Output the (X, Y) coordinate of the center of the cell containing the given text.  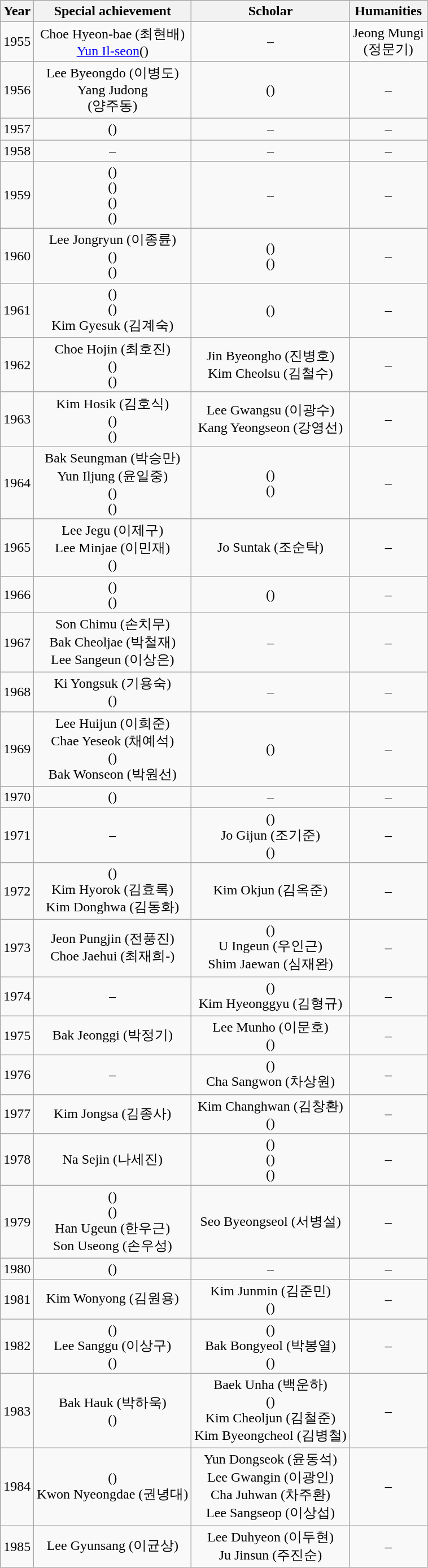
()Kim Hyorok (김효록)Kim Donghwa (김동화) (113, 891)
() ()Han Ugeun (한우근)Son Useong (손우성) (113, 1222)
1981 (17, 1299)
1966 (17, 594)
1982 (17, 1346)
Lee Jegu (이제구)Lee Minjae (이민재) () (113, 548)
Year (17, 11)
Lee Duhyeon (이두현)Ju Jinsun (주진순) (270, 1547)
() () () (270, 1160)
Kim Jongsa (김종사) (113, 1114)
Kim Junmin (김준민) () (270, 1299)
1959 (17, 195)
1979 (17, 1222)
Baek Unha (백운하) ()Kim Cheoljun (김철준)Kim Byeongcheol (김병철) (270, 1410)
1975 (17, 1036)
1985 (17, 1547)
1983 (17, 1410)
Choe Hojin (최호진) () () (113, 365)
Special achievement (113, 11)
1971 (17, 836)
1969 (17, 749)
()Cha Sangwon (차상원) (270, 1075)
Kim Wonyong (김원용) (113, 1299)
1976 (17, 1075)
1962 (17, 365)
()Lee Sanggu (이상구) () (113, 1346)
Son Chimu (손치무)Bak Cheoljae (박철재)Lee Sangeun (이상은) (113, 643)
1972 (17, 891)
() () () () (113, 195)
Lee Gyunsang (이균상) (113, 1547)
Kim Okjun (김옥준) (270, 891)
1978 (17, 1160)
Humanities (388, 11)
1963 (17, 419)
()U Ingeun (우인근)Shim Jaewan (심재완) (270, 947)
1960 (17, 256)
()Kim Hyeonggyu (김형규) (270, 997)
1984 (17, 1487)
Lee Byeongdo (이병도)Yang Judong(양주동) (113, 89)
Jeong Mungi(정문기) (388, 42)
Scholar (270, 11)
1970 (17, 797)
Bak Seungman (박승만)Yun Iljung (윤일중) () () (113, 483)
()Kwon Nyeongdae (권녕대) (113, 1487)
Lee Gwangsu (이광수)Kang Yeongseon (강영선) (270, 419)
1973 (17, 947)
Yun Dongseok (윤동석)Lee Gwangin (이광인)Cha Juhwan (차주환)Lee Sangseop (이상섭) (270, 1487)
1955 (17, 42)
()Bak Bongyeol (박봉열) () (270, 1346)
Kim Changhwan (김창환) () (270, 1114)
()Jo Gijun (조기준) () (270, 836)
1968 (17, 692)
Jeon Pungjin (전풍진)Choe Jaehui (최재희-) (113, 947)
Seo Byeongseol (서병설) (270, 1222)
1964 (17, 483)
Na Sejin (나세진) (113, 1160)
1974 (17, 997)
Jo Suntak (조순탁) (270, 548)
Jin Byeongho (진병호)Kim Cheolsu (김철수) (270, 365)
1965 (17, 548)
() ()Kim Gyesuk (김계숙) (113, 311)
Lee Munho (이문호) () (270, 1036)
Kim Hosik (김호식) () () (113, 419)
1980 (17, 1269)
1961 (17, 311)
Lee Jongryun (이종륜) () () (113, 256)
1958 (17, 151)
1967 (17, 643)
Choe Hyeon-bae (최현배)Yun Il-seon() (113, 42)
Bak Hauk (박하욱) () (113, 1410)
1957 (17, 129)
Ki Yongsuk (기용숙) () (113, 692)
Bak Jeonggi (박정기) (113, 1036)
Lee Huijun (이희준)Chae Yeseok (채예석) ()Bak Wonseon (박원선) (113, 749)
1977 (17, 1114)
1956 (17, 89)
